Search for the cell housing the specified text and yield its [X, Y] center coordinate. 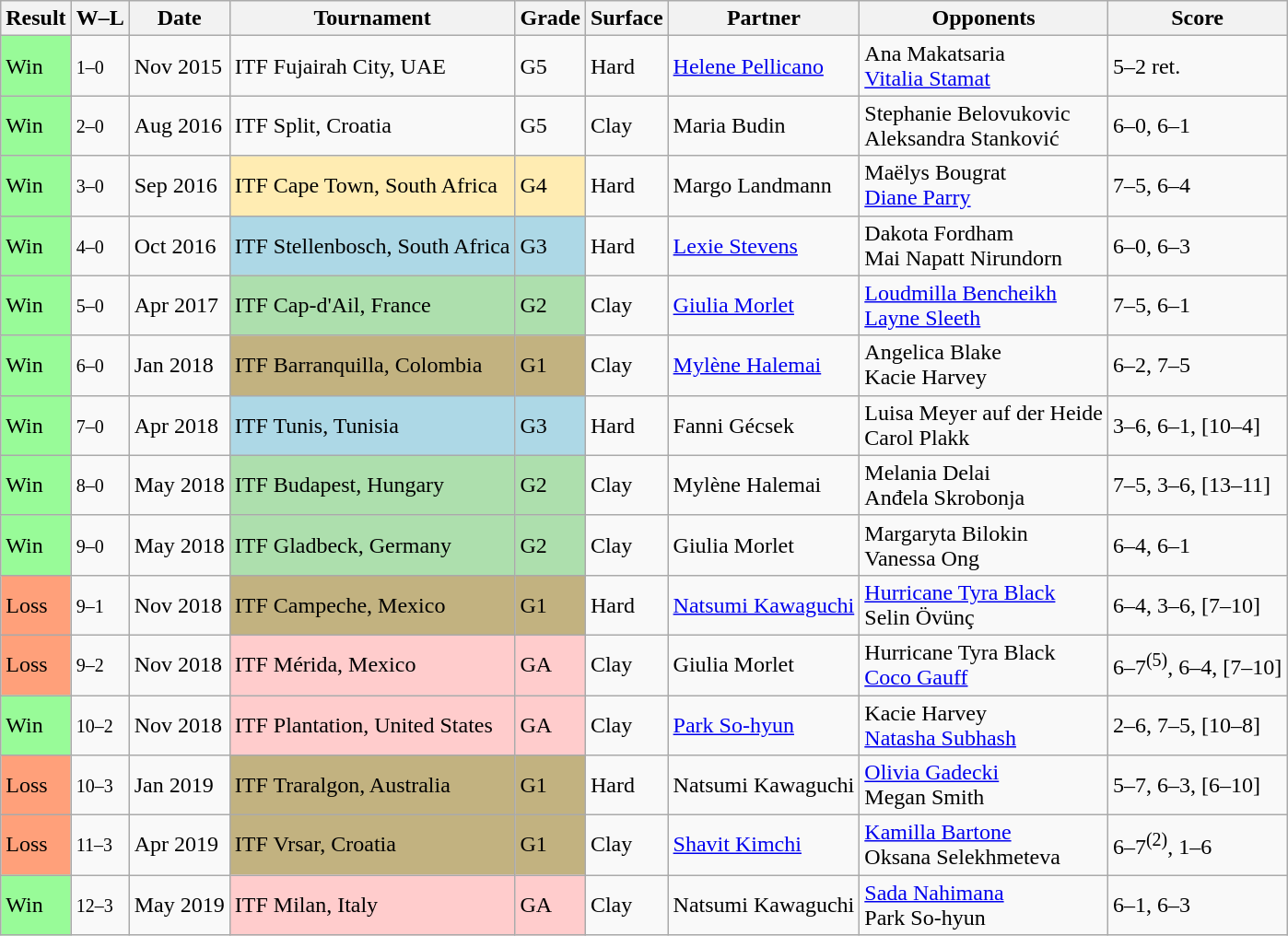
5–2 ret. [1197, 66]
12–3 [100, 905]
Lexie Stevens [764, 245]
ITF Tunis, Tunisia [372, 426]
Hurricane Tyra Black Coco Gauff [984, 665]
ITF Cap-d'Ail, France [372, 306]
6–4, 3–6, [7–10] [1197, 604]
Apr 2017 [179, 306]
Apr 2018 [179, 426]
ITF Plantation, United States [372, 724]
ITF Stellenbosch, South Africa [372, 245]
Jan 2018 [179, 365]
Opponents [984, 18]
ITF Campeche, Mexico [372, 604]
7–5, 6–4 [1197, 186]
Apr 2019 [179, 846]
Jan 2019 [179, 785]
Kacie Harvey Natasha Subhash [984, 724]
Margo Landmann [764, 186]
Margaryta Bilokin Vanessa Ong [984, 545]
Date [179, 18]
ITF Split, Croatia [372, 125]
6–7(5), 6–4, [7–10] [1197, 665]
Oct 2016 [179, 245]
10–3 [100, 785]
Olivia Gadecki Megan Smith [984, 785]
Stephanie Belovukovic Aleksandra Stanković [984, 125]
6–0, 6–1 [1197, 125]
6–4, 6–1 [1197, 545]
ITF Barranquilla, Colombia [372, 365]
2–0 [100, 125]
Sep 2016 [179, 186]
Fanni Gécsek [764, 426]
Angelica Blake Kacie Harvey [984, 365]
1–0 [100, 66]
Nov 2015 [179, 66]
May 2019 [179, 905]
Loudmilla Bencheikh Layne Sleeth [984, 306]
Melania Delai Anđela Skrobonja [984, 485]
ITF Traralgon, Australia [372, 785]
Surface [626, 18]
11–3 [100, 846]
Maëlys Bougrat Diane Parry [984, 186]
G4 [550, 186]
Tournament [372, 18]
7–5, 3–6, [13–11] [1197, 485]
ITF Milan, Italy [372, 905]
9–2 [100, 665]
Aug 2016 [179, 125]
ITF Budapest, Hungary [372, 485]
9–1 [100, 604]
6–7(2), 1–6 [1197, 846]
ITF Cape Town, South Africa [372, 186]
9–0 [100, 545]
2–6, 7–5, [10–8] [1197, 724]
Score [1197, 18]
6–2, 7–5 [1197, 365]
ITF Mérida, Mexico [372, 665]
Ana Makatsaria Vitalia Stamat [984, 66]
6–0 [100, 365]
10–2 [100, 724]
Maria Budin [764, 125]
ITF Vrsar, Croatia [372, 846]
6–0, 6–3 [1197, 245]
8–0 [100, 485]
5–0 [100, 306]
7–5, 6–1 [1197, 306]
ITF Fujairah City, UAE [372, 66]
7–0 [100, 426]
Hurricane Tyra Black Selin Övünç [984, 604]
W–L [100, 18]
Shavit Kimchi [764, 846]
Partner [764, 18]
5–7, 6–3, [6–10] [1197, 785]
Kamilla Bartone Oksana Selekhmeteva [984, 846]
Dakota Fordham Mai Napatt Nirundorn [984, 245]
Sada Nahimana Park So-hyun [984, 905]
ITF Gladbeck, Germany [372, 545]
Helene Pellicano [764, 66]
Luisa Meyer auf der Heide Carol Plakk [984, 426]
6–1, 6–3 [1197, 905]
Grade [550, 18]
Park So-hyun [764, 724]
3–0 [100, 186]
3–6, 6–1, [10–4] [1197, 426]
4–0 [100, 245]
Result [36, 18]
